Extract the [x, y] coordinate from the center of the cell holding the provided text.  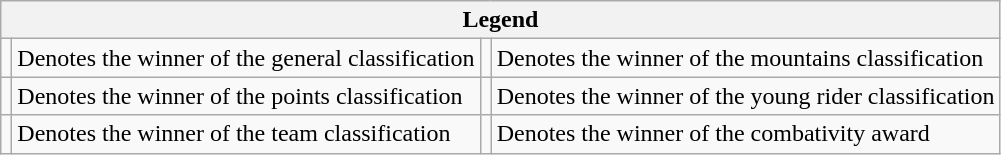
Denotes the winner of the points classification [246, 96]
Denotes the winner of the mountains classification [746, 58]
Denotes the winner of the combativity award [746, 134]
Denotes the winner of the team classification [246, 134]
Legend [500, 20]
Denotes the winner of the young rider classification [746, 96]
Denotes the winner of the general classification [246, 58]
